Search for the cell housing the specified text and yield its (x, y) center coordinate. 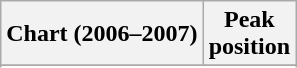
Chart (2006–2007) (102, 34)
Peakposition (249, 34)
